Return the [X, Y] coordinate for the center point of the cell that contains the specified text.  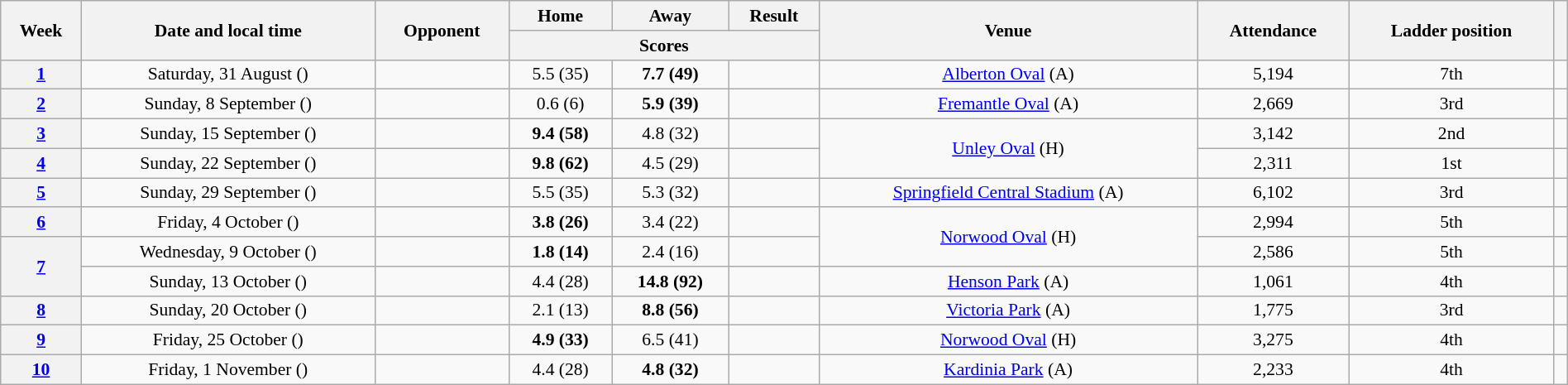
Week [41, 30]
Victoria Park (A) [1008, 310]
Attendance [1274, 30]
2.1 (13) [560, 310]
Opponent [442, 30]
10 [41, 370]
3.4 (22) [670, 223]
Result [774, 16]
Venue [1008, 30]
7 [41, 267]
Friday, 4 October () [228, 223]
6.5 (41) [670, 340]
Springfield Central Stadium (A) [1008, 193]
2,994 [1274, 223]
Scores [663, 46]
5.3 (32) [670, 193]
2.4 (16) [670, 252]
4.5 (29) [670, 163]
3.8 (26) [560, 223]
Saturday, 31 August () [228, 75]
2 [41, 104]
Date and local time [228, 30]
2,233 [1274, 370]
9.8 (62) [560, 163]
1.8 (14) [560, 252]
Sunday, 22 September () [228, 163]
2nd [1451, 134]
Friday, 25 October () [228, 340]
Sunday, 13 October () [228, 282]
1 [41, 75]
9.4 (58) [560, 134]
7th [1451, 75]
Unley Oval (H) [1008, 149]
7.7 (49) [670, 75]
Fremantle Oval (A) [1008, 104]
6 [41, 223]
1,775 [1274, 310]
Sunday, 8 September () [228, 104]
Wednesday, 9 October () [228, 252]
8 [41, 310]
Home [560, 16]
Alberton Oval (A) [1008, 75]
9 [41, 340]
2,586 [1274, 252]
14.8 (92) [670, 282]
5 [41, 193]
3,275 [1274, 340]
4 [41, 163]
2,311 [1274, 163]
8.8 (56) [670, 310]
4.9 (33) [560, 340]
0.6 (6) [560, 104]
5,194 [1274, 75]
6,102 [1274, 193]
5.9 (39) [670, 104]
Sunday, 15 September () [228, 134]
Friday, 1 November () [228, 370]
Kardinia Park (A) [1008, 370]
1st [1451, 163]
1,061 [1274, 282]
Henson Park (A) [1008, 282]
Away [670, 16]
3 [41, 134]
Sunday, 29 September () [228, 193]
2,669 [1274, 104]
Ladder position [1451, 30]
3,142 [1274, 134]
Sunday, 20 October () [228, 310]
